Search for the cell housing the specified text and yield its [X, Y] center coordinate. 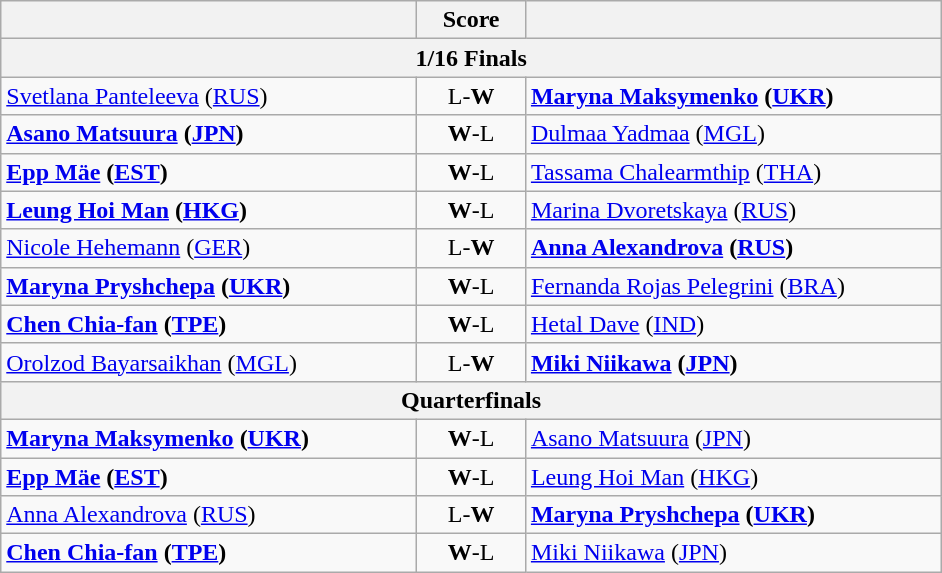
Nicole Hehemann (GER) [209, 248]
Hetal Dave (IND) [733, 324]
Score [472, 20]
Orolzod Bayarsaikhan (MGL) [209, 362]
Marina Dvoretskaya (RUS) [733, 210]
Fernanda Rojas Pelegrini (BRA) [733, 286]
Dulmaa Yadmaa (MGL) [733, 134]
1/16 Finals [472, 58]
Tassama Chalearmthip (THA) [733, 172]
Quarterfinals [472, 400]
Svetlana Panteleeva (RUS) [209, 96]
